From the cell containing the given text, extract its center point as [x, y] coordinate. 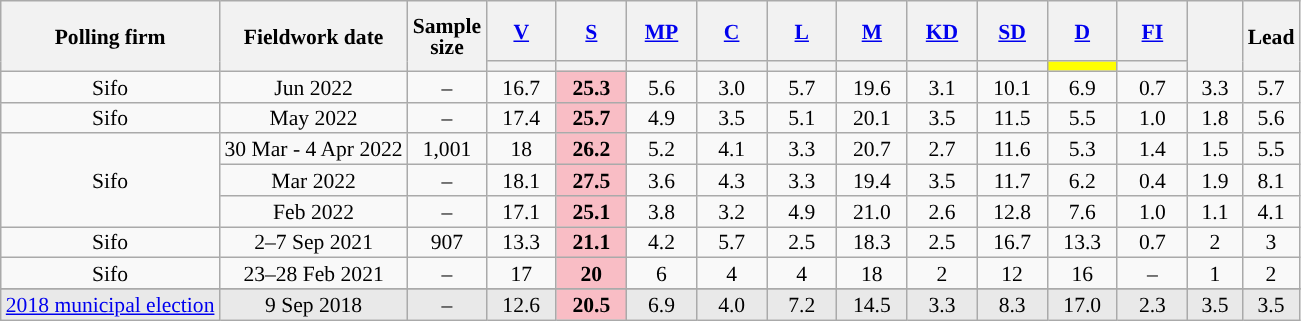
20.1 [872, 118]
M [872, 31]
5.1 [802, 118]
4.0 [732, 304]
12 [1012, 274]
Lead [1272, 36]
19.6 [872, 86]
5.2 [661, 150]
1,001 [447, 150]
10.1 [1012, 86]
18.1 [521, 180]
30 Mar - 4 Apr 2022 [313, 150]
Jun 2022 [313, 86]
6 [661, 274]
1.1 [1214, 212]
11.6 [1012, 150]
S [591, 31]
8.1 [1272, 180]
3.2 [732, 212]
17 [521, 274]
18.3 [872, 242]
D [1082, 31]
L [802, 31]
2.6 [942, 212]
2018 municipal election [110, 304]
1.8 [1214, 118]
1 [1214, 274]
SD [1012, 31]
3 [1272, 242]
3.0 [732, 86]
27.5 [591, 180]
20.7 [872, 150]
21.1 [591, 242]
6.2 [1082, 180]
17.4 [521, 118]
Mar 2022 [313, 180]
1.4 [1152, 150]
3.8 [661, 212]
907 [447, 242]
11.5 [1012, 118]
20 [591, 274]
23–28 Feb 2021 [313, 274]
3.6 [661, 180]
5.3 [1082, 150]
14.5 [872, 304]
V [521, 31]
1.9 [1214, 180]
12.8 [1012, 212]
4.2 [661, 242]
7.6 [1082, 212]
7.2 [802, 304]
FI [1152, 31]
25.1 [591, 212]
25.3 [591, 86]
2.7 [942, 150]
2–7 Sep 2021 [313, 242]
21.0 [872, 212]
Feb 2022 [313, 212]
17.0 [1082, 304]
Fieldwork date [313, 36]
C [732, 31]
25.7 [591, 118]
17.1 [521, 212]
19.4 [872, 180]
3.1 [942, 86]
12.6 [521, 304]
20.5 [591, 304]
Polling firm [110, 36]
4.3 [732, 180]
2.3 [1152, 304]
0.4 [1152, 180]
16 [1082, 274]
9 Sep 2018 [313, 304]
1.5 [1214, 150]
8.3 [1012, 304]
MP [661, 31]
Samplesize [447, 36]
11.7 [1012, 180]
May 2022 [313, 118]
26.2 [591, 150]
KD [942, 31]
